Pinpoint the cell where the given text exists, returning its (x, y) midpoint coordinate. 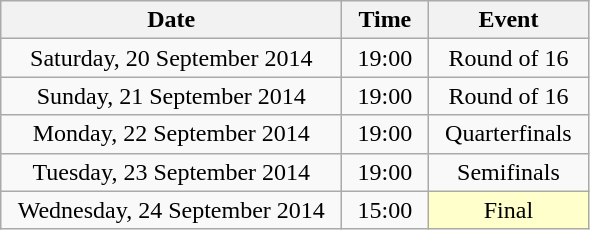
Tuesday, 23 September 2014 (172, 172)
15:00 (385, 210)
Semifinals (508, 172)
Time (385, 20)
Sunday, 21 September 2014 (172, 96)
Quarterfinals (508, 134)
Monday, 22 September 2014 (172, 134)
Event (508, 20)
Saturday, 20 September 2014 (172, 58)
Final (508, 210)
Date (172, 20)
Wednesday, 24 September 2014 (172, 210)
